Output the [X, Y] coordinate of the center of the cell containing the given text.  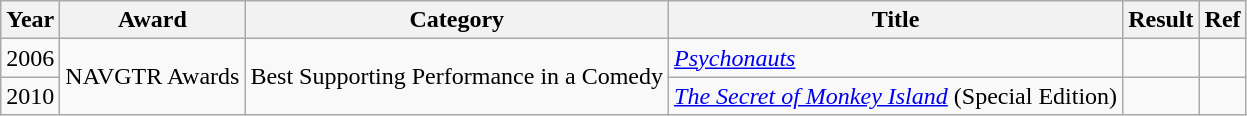
Psychonauts [896, 58]
Year [30, 20]
2006 [30, 58]
Category [457, 20]
Ref [1222, 20]
Award [152, 20]
Title [896, 20]
2010 [30, 96]
Result [1161, 20]
NAVGTR Awards [152, 77]
Best Supporting Performance in a Comedy [457, 77]
The Secret of Monkey Island (Special Edition) [896, 96]
